Provide the (X, Y) coordinate of the cell's center where the given text is located.  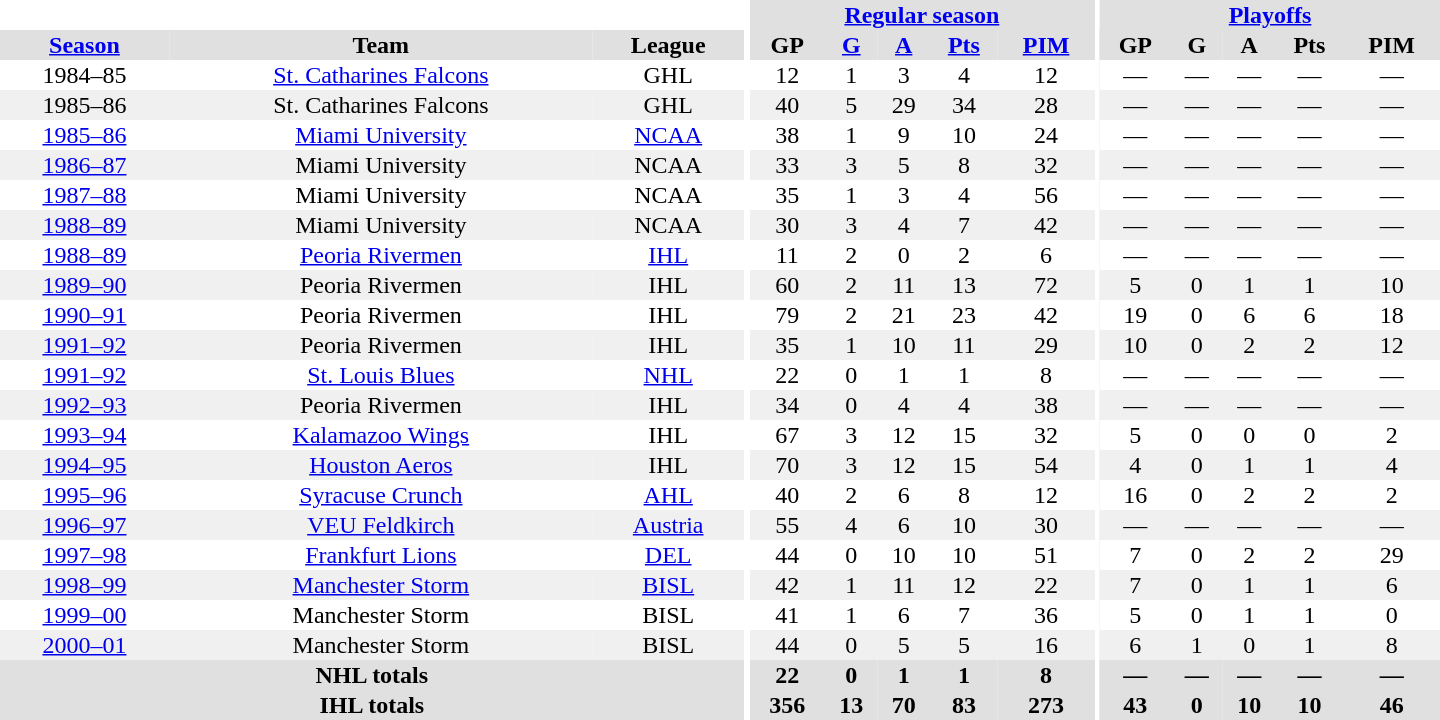
21 (904, 315)
23 (964, 315)
1993–94 (84, 435)
Regular season (922, 15)
83 (964, 705)
18 (1392, 315)
1997–98 (84, 555)
41 (787, 615)
28 (1046, 105)
51 (1046, 555)
79 (787, 315)
1996–97 (84, 525)
46 (1392, 705)
Kalamazoo Wings (381, 435)
VEU Feldkirch (381, 525)
1990–91 (84, 315)
1984–85 (84, 75)
54 (1046, 465)
Playoffs (1270, 15)
1998–99 (84, 585)
1994–95 (84, 465)
Team (381, 45)
60 (787, 285)
Season (84, 45)
1995–96 (84, 495)
AHL (668, 495)
1992–93 (84, 405)
1999–00 (84, 615)
IHL totals (372, 705)
Syracuse Crunch (381, 495)
Houston Aeros (381, 465)
67 (787, 435)
1986–87 (84, 165)
33 (787, 165)
72 (1046, 285)
36 (1046, 615)
St. Louis Blues (381, 375)
273 (1046, 705)
NHL (668, 375)
NHL totals (372, 675)
1987–88 (84, 195)
League (668, 45)
19 (1136, 315)
DEL (668, 555)
43 (1136, 705)
1989–90 (84, 285)
24 (1046, 135)
55 (787, 525)
56 (1046, 195)
Austria (668, 525)
9 (904, 135)
2000–01 (84, 645)
Frankfurt Lions (381, 555)
356 (787, 705)
